Return the [x, y] coordinate for the center point of the cell that contains the specified text.  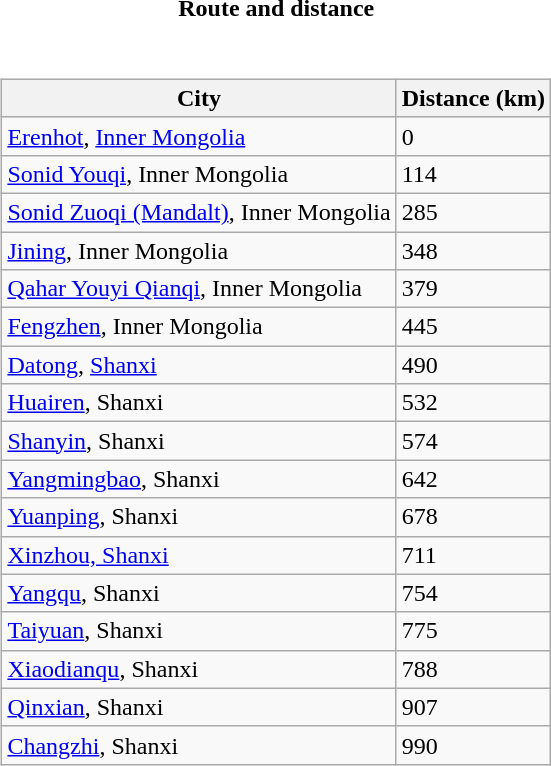
Yangqu, Shanxi [199, 593]
114 [473, 174]
Sonid Youqi, Inner Mongolia [199, 174]
678 [473, 517]
City [199, 98]
788 [473, 669]
0 [473, 136]
Erenhot, Inner Mongolia [199, 136]
990 [473, 745]
Shanyin, Shanxi [199, 441]
Xiaodianqu, Shanxi [199, 669]
Yuanping, Shanxi [199, 517]
Qahar Youyi Qianqi, Inner Mongolia [199, 289]
754 [473, 593]
907 [473, 707]
532 [473, 403]
Datong, Shanxi [199, 365]
Distance (km) [473, 98]
642 [473, 479]
Huairen, Shanxi [199, 403]
445 [473, 327]
Changzhi, Shanxi [199, 745]
574 [473, 441]
Yangmingbao, Shanxi [199, 479]
Qinxian, Shanxi [199, 707]
Xinzhou, Shanxi [199, 555]
Jining, Inner Mongolia [199, 251]
775 [473, 631]
379 [473, 289]
Taiyuan, Shanxi [199, 631]
Sonid Zuoqi (Mandalt), Inner Mongolia [199, 212]
490 [473, 365]
Fengzhen, Inner Mongolia [199, 327]
711 [473, 555]
348 [473, 251]
285 [473, 212]
